Find where the given text appears and provide that cell's center as (X, Y) coordinate. 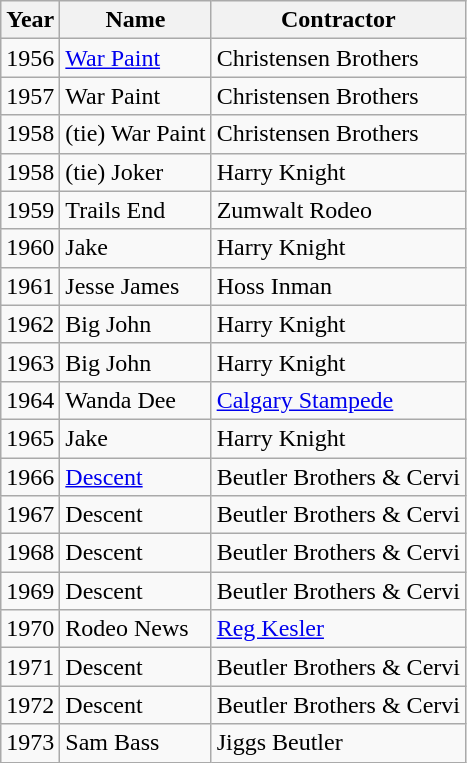
1966 (30, 477)
1964 (30, 400)
Reg Kesler (338, 629)
Trails End (136, 210)
Sam Bass (136, 743)
1962 (30, 324)
1961 (30, 286)
1970 (30, 629)
1969 (30, 591)
1972 (30, 705)
(tie) War Paint (136, 134)
1963 (30, 362)
1967 (30, 515)
Hoss Inman (338, 286)
Jesse James (136, 286)
1973 (30, 743)
Contractor (338, 20)
Calgary Stampede (338, 400)
Jiggs Beutler (338, 743)
Zumwalt Rodeo (338, 210)
(tie) Joker (136, 172)
Year (30, 20)
1957 (30, 96)
1956 (30, 58)
1965 (30, 438)
Wanda Dee (136, 400)
Rodeo News (136, 629)
1968 (30, 553)
1959 (30, 210)
1971 (30, 667)
1960 (30, 248)
Name (136, 20)
